Scan for the cell matching the given text and deliver its [x, y] coordinate at center. 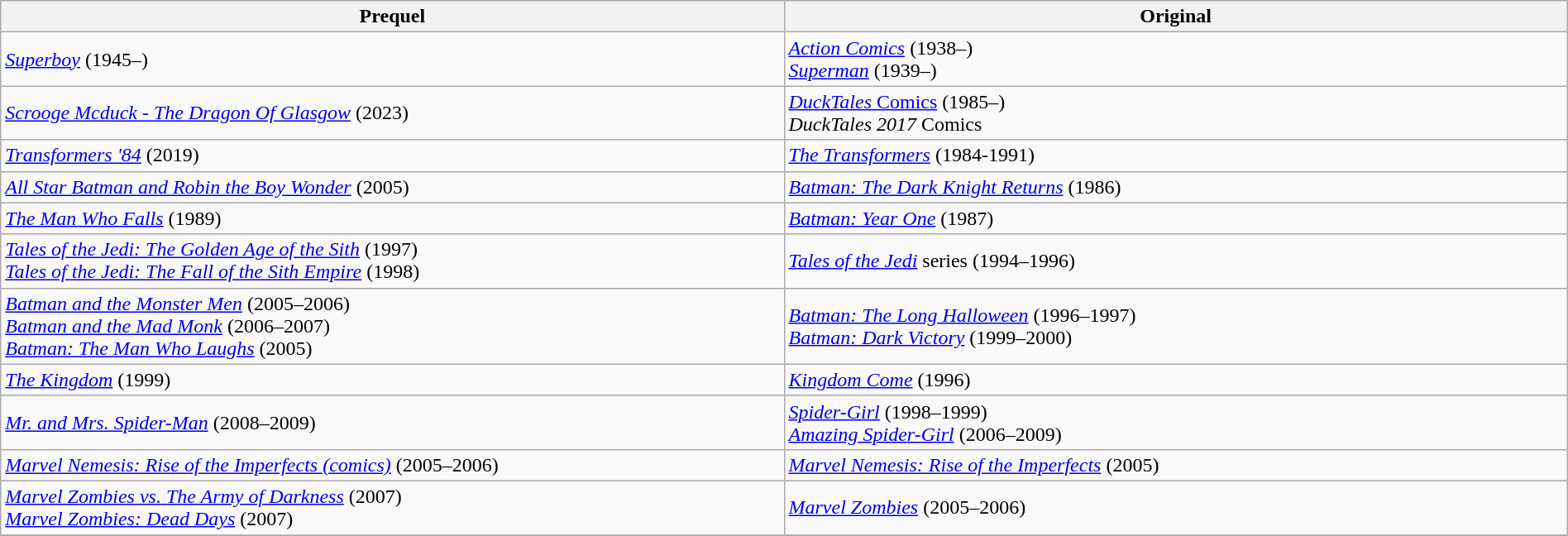
All Star Batman and Robin the Boy Wonder (2005) [392, 187]
Marvel Zombies vs. The Army of Darkness (2007) Marvel Zombies: Dead Days (2007) [392, 508]
The Kingdom (1999) [392, 380]
Batman: The Dark Knight Returns (1986) [1176, 187]
Marvel Nemesis: Rise of the Imperfects (comics) (2005–2006) [392, 465]
Tales of the Jedi series (1994–1996) [1176, 261]
Marvel Nemesis: Rise of the Imperfects (2005) [1176, 465]
DuckTales Comics (1985–)DuckTales 2017 Comics [1176, 112]
Original [1176, 17]
Batman: Year One (1987) [1176, 218]
Transformers '84 (2019) [392, 156]
Superboy (1945–) [392, 60]
Kingdom Come (1996) [1176, 380]
Spider-Girl (1998–1999) Amazing Spider-Girl (2006–2009) [1176, 422]
Mr. and Mrs. Spider-Man (2008–2009) [392, 422]
Batman: The Long Halloween (1996–1997) Batman: Dark Victory (1999–2000) [1176, 326]
The Transformers (1984-1991) [1176, 156]
Tales of the Jedi: The Golden Age of the Sith (1997) Tales of the Jedi: The Fall of the Sith Empire (1998) [392, 261]
The Man Who Falls (1989) [392, 218]
Scrooge Mcduck - The Dragon Of Glasgow (2023) [392, 112]
Prequel [392, 17]
Marvel Zombies (2005–2006) [1176, 508]
Batman and the Monster Men (2005–2006) Batman and the Mad Monk (2006–2007) Batman: The Man Who Laughs (2005) [392, 326]
Action Comics (1938–)Superman (1939–) [1176, 60]
